For the text-containing cell, return its midpoint in [X, Y] coordinate format. 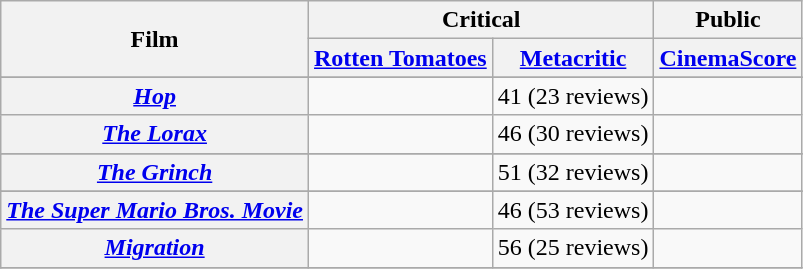
Hop [155, 96]
Metacritic [573, 58]
41 (23 reviews) [573, 96]
Public [728, 20]
CinemaScore [728, 58]
Critical [482, 20]
46 (30 reviews) [573, 134]
51 (32 reviews) [573, 172]
Rotten Tomatoes [401, 58]
Film [155, 39]
The Grinch [155, 172]
The Lorax [155, 134]
The Super Mario Bros. Movie [155, 210]
Migration [155, 248]
46 (53 reviews) [573, 210]
56 (25 reviews) [573, 248]
